Search for the cell housing the specified text and yield its [X, Y] center coordinate. 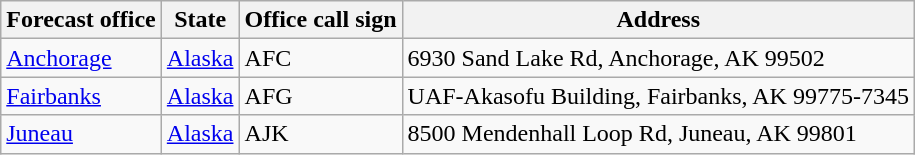
Office call sign [320, 20]
Fairbanks [82, 96]
AFG [320, 96]
AFC [320, 58]
Juneau [82, 134]
Anchorage [82, 58]
8500 Mendenhall Loop Rd, Juneau, AK 99801 [658, 134]
Address [658, 20]
Forecast office [82, 20]
AJK [320, 134]
UAF-Akasofu Building, Fairbanks, AK 99775-7345 [658, 96]
State [200, 20]
6930 Sand Lake Rd, Anchorage, AK 99502 [658, 58]
